Capture the cell that displays the provided text and extract its [X, Y] central coordinate. 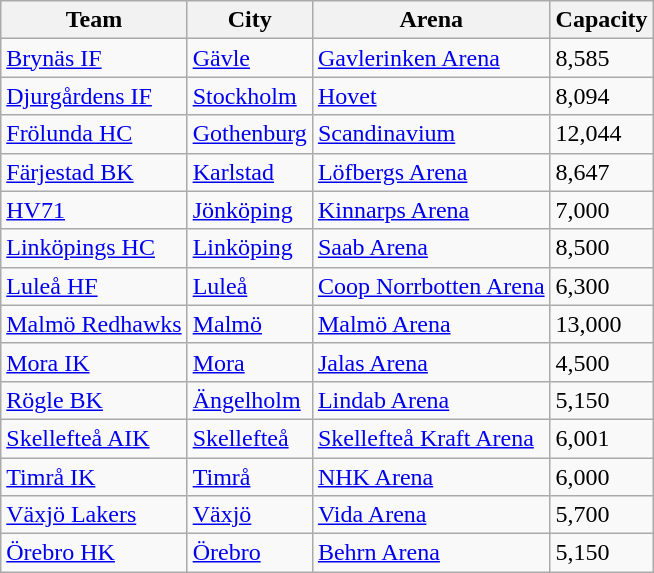
Skellefteå Kraft Arena [431, 438]
8,647 [602, 172]
Malmö [250, 324]
8,500 [602, 248]
Mora [250, 362]
Skellefteå [250, 438]
Capacity [602, 20]
Lindab Arena [431, 400]
Luleå HF [94, 286]
Brynäs IF [94, 58]
Gävle [250, 58]
Växjö Lakers [94, 515]
Behrn Arena [431, 553]
Arena [431, 20]
5,700 [602, 515]
Saab Arena [431, 248]
Gothenburg [250, 134]
HV71 [94, 210]
6,300 [602, 286]
Färjestad BK [94, 172]
Timrå IK [94, 477]
Skellefteå AIK [94, 438]
Djurgårdens IF [94, 96]
Frölunda HC [94, 134]
Karlstad [250, 172]
Timrå [250, 477]
Kinnarps Arena [431, 210]
Örebro HK [94, 553]
NHK Arena [431, 477]
Malmö Redhawks [94, 324]
4,500 [602, 362]
12,044 [602, 134]
13,000 [602, 324]
City [250, 20]
6,001 [602, 438]
Team [94, 20]
Luleå [250, 286]
Jalas Arena [431, 362]
Gavlerinken Arena [431, 58]
8,094 [602, 96]
8,585 [602, 58]
Ängelholm [250, 400]
Linköping [250, 248]
Linköpings HC [94, 248]
Stockholm [250, 96]
Löfbergs Arena [431, 172]
Coop Norrbotten Arena [431, 286]
Vida Arena [431, 515]
Örebro [250, 553]
Rögle BK [94, 400]
Scandinavium [431, 134]
7,000 [602, 210]
Mora IK [94, 362]
Växjö [250, 515]
Malmö Arena [431, 324]
Jönköping [250, 210]
6,000 [602, 477]
Hovet [431, 96]
